Provide the [X, Y] coordinate of the cell's center where the given text is located.  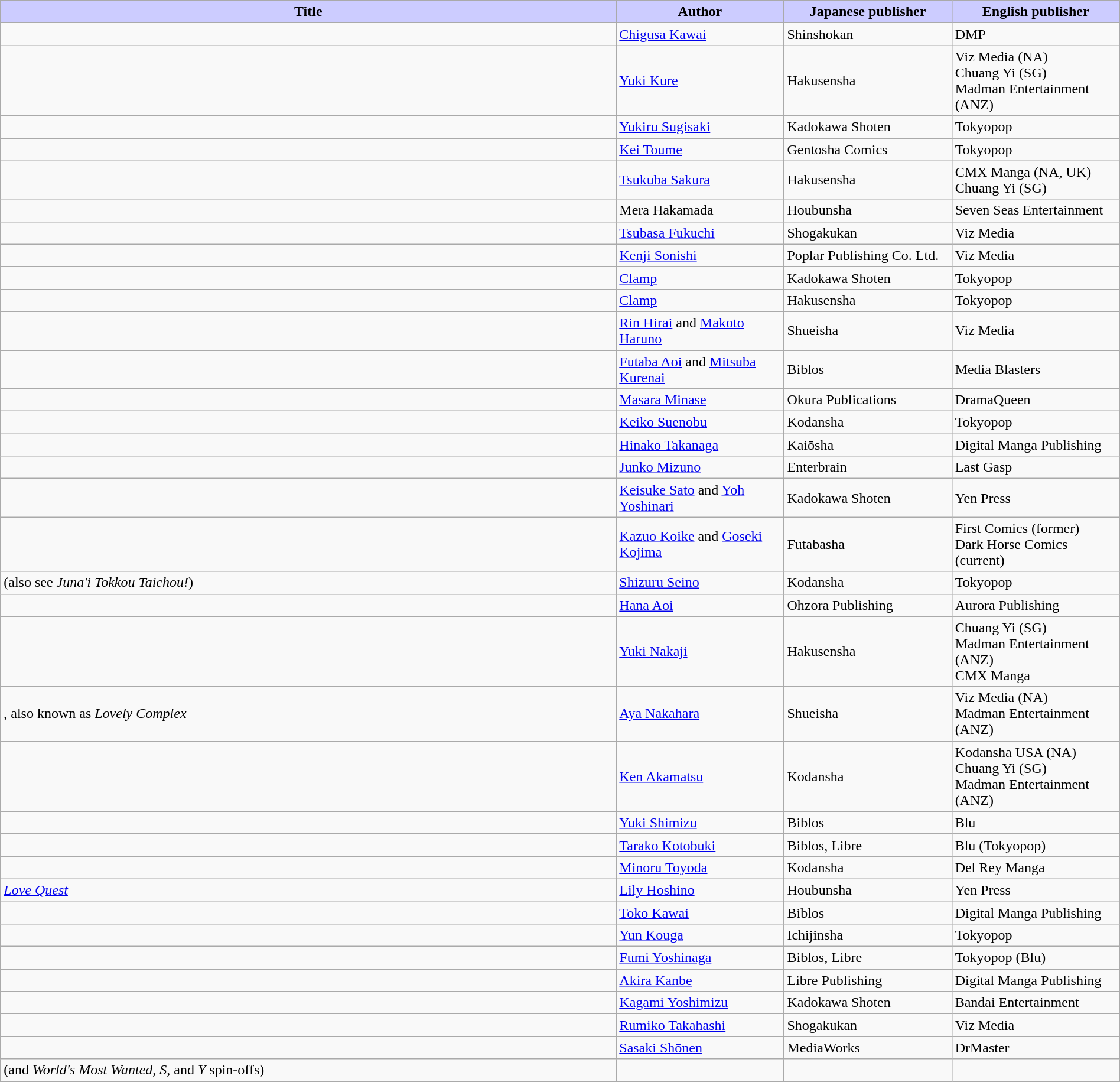
(and World's Most Wanted, S, and Y spin-offs) [308, 1070]
Yuki Kure [700, 80]
English publisher [1036, 12]
Keisuke Sato and Yoh Yoshinari [700, 498]
Rin Hirai and Makoto Haruno [700, 331]
Tarako Kotobuki [700, 845]
Sasaki Shōnen [700, 1048]
Hinako Takanaga [700, 445]
Kazuo Koike and Goseki Kojima [700, 544]
Kodansha USA (NA) Chuang Yi (SG) Madman Entertainment (ANZ) [1036, 776]
Tsukuba Sakura [700, 180]
Seven Seas Entertainment [1036, 210]
Yuki Nakaji [700, 651]
Shinshokan [868, 34]
Ken Akamatsu [700, 776]
Kagami Yoshimizu [700, 1003]
Rumiko Takahashi [700, 1025]
Minoru Toyoda [700, 867]
CMX Manga (NA, UK) Chuang Yi (SG) [1036, 180]
Blu (Tokyopop) [1036, 845]
Tokyopop (Blu) [1036, 958]
Japanese publisher [868, 12]
Chuang Yi (SG) Madman Entertainment (ANZ) CMX Manga [1036, 651]
Tsubasa Fukuchi [700, 233]
Last Gasp [1036, 467]
DramaQueen [1036, 400]
Bandai Entertainment [1036, 1003]
Kaiōsha [868, 445]
Ichijinsha [868, 935]
Title [308, 12]
Del Rey Manga [1036, 867]
Viz Media (NA) Chuang Yi (SG) Madman Entertainment (ANZ) [1036, 80]
MediaWorks [868, 1048]
Aurora Publishing [1036, 605]
Futabasha [868, 544]
Viz Media (NA) Madman Entertainment (ANZ) [1036, 714]
First Comics (former) Dark Horse Comics (current) [1036, 544]
Blu [1036, 823]
, also known as Lovely Complex [308, 714]
Yuki Shimizu [700, 823]
Fumi Yoshinaga [700, 958]
Junko Mizuno [700, 467]
Aya Nakahara [700, 714]
Love Quest [308, 890]
Libre Publishing [868, 980]
Yukiru Sugisaki [700, 127]
Gentosha Comics [868, 150]
Yun Kouga [700, 935]
Okura Publications [868, 400]
Keiko Suenobu [700, 423]
Hana Aoi [700, 605]
Author [700, 12]
Enterbrain [868, 467]
DMP [1036, 34]
Akira Kanbe [700, 980]
Shizuru Seino [700, 583]
Mera Hakamada [700, 210]
(also see Juna'i Tokkou Taichou!) [308, 583]
Toko Kawai [700, 913]
Futaba Aoi and Mitsuba Kurenai [700, 369]
Kei Toume [700, 150]
Kenji Sonishi [700, 255]
Chigusa Kawai [700, 34]
Poplar Publishing Co. Ltd. [868, 255]
Media Blasters [1036, 369]
Lily Hoshino [700, 890]
Ohzora Publishing [868, 605]
DrMaster [1036, 1048]
Masara Minase [700, 400]
